Pinpoint the cell where the given text exists, returning its (x, y) midpoint coordinate. 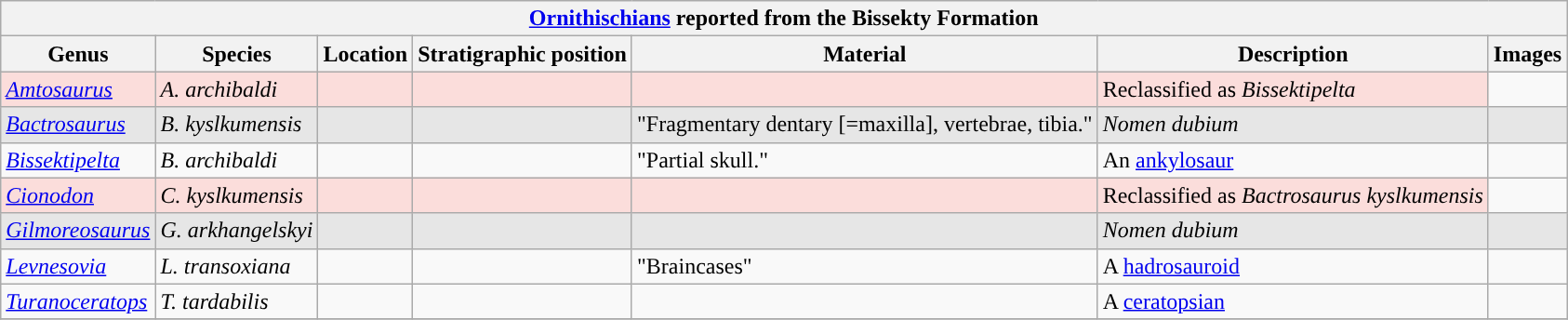
"Braincases" (865, 266)
T. tardabilis (236, 301)
A. archibaldi (236, 89)
G. arkhangelskyi (236, 231)
A ceratopsian (1293, 301)
Cionodon (78, 195)
C. kyslkumensis (236, 195)
Material (865, 54)
Gilmoreosaurus (78, 231)
Reclassified as Bissektipelta (1293, 89)
B. kyslkumensis (236, 125)
Turanoceratops (78, 301)
Amtosaurus (78, 89)
Stratigraphic position (523, 54)
An ankylosaur (1293, 160)
Images (1527, 54)
Species (236, 54)
Ornithischians reported from the Bissekty Formation (784, 19)
Bissektipelta (78, 160)
Reclassified as Bactrosaurus kyslkumensis (1293, 195)
A hadrosauroid (1293, 266)
Description (1293, 54)
Location (365, 54)
"Partial skull." (865, 160)
L. transoxiana (236, 266)
Genus (78, 54)
"Fragmentary dentary [=maxilla], vertebrae, tibia." (865, 125)
Levnesovia (78, 266)
B. archibaldi (236, 160)
Bactrosaurus (78, 125)
